Determine the [x, y] coordinate at the center of the cell enclosing the given text.  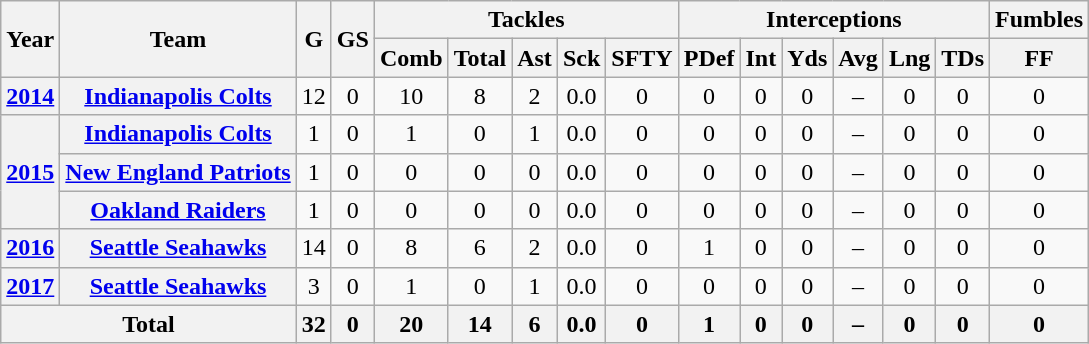
Ast [535, 58]
PDef [709, 58]
Interceptions [834, 20]
2017 [30, 286]
Tackles [526, 20]
FF [1040, 58]
Fumbles [1040, 20]
Team [178, 39]
Year [30, 39]
Oakland Raiders [178, 210]
2015 [30, 172]
32 [314, 324]
12 [314, 96]
GS [352, 39]
Yds [808, 58]
Avg [858, 58]
Lng [909, 58]
20 [411, 324]
Comb [411, 58]
SFTY [642, 58]
New England Patriots [178, 172]
2014 [30, 96]
Int [761, 58]
10 [411, 96]
2016 [30, 248]
TDs [963, 58]
Sck [581, 58]
3 [314, 286]
G [314, 39]
